Provide the [X, Y] coordinate of the cell's center where the given text is located.  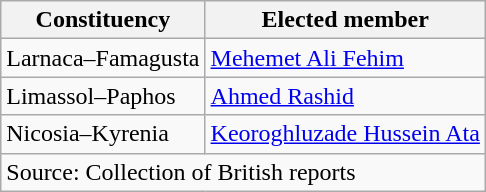
Limassol–Paphos [103, 96]
Mehemet Ali Fehim [345, 58]
Elected member [345, 20]
Nicosia–Kyrenia [103, 134]
Ahmed Rashid [345, 96]
Larnaca–Famagusta [103, 58]
Constituency [103, 20]
Keoroghluzade Hussein Ata [345, 134]
Source: Collection of British reports [244, 172]
